Pinpoint the cell where the given text exists, returning its [x, y] midpoint coordinate. 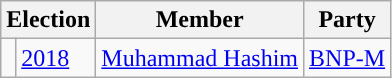
2018 [56, 58]
Election [48, 20]
Member [200, 20]
Party [348, 20]
BNP-M [348, 58]
Muhammad Hashim [200, 58]
